From the cell containing the given text, extract its center point as (x, y) coordinate. 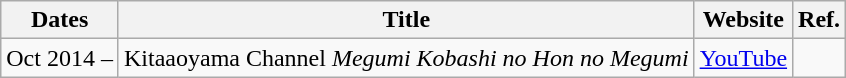
Title (406, 20)
YouTube (743, 58)
Kitaaoyama Channel Megumi Kobashi no Hon no Megumi (406, 58)
Oct 2014 – (60, 58)
Ref. (820, 20)
Website (743, 20)
Dates (60, 20)
